Capture the cell that displays the provided text and extract its (X, Y) central coordinate. 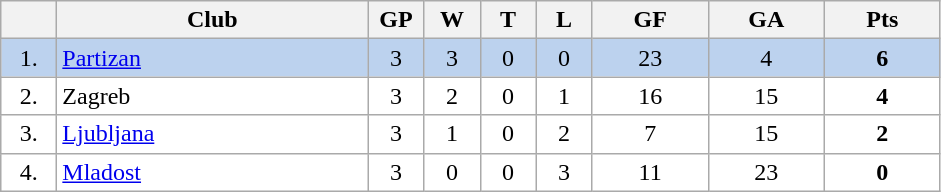
T (508, 20)
6 (882, 58)
Mladost (212, 172)
4. (29, 172)
L (564, 20)
3. (29, 134)
GP (396, 20)
7 (650, 134)
Ljubljana (212, 134)
2. (29, 96)
W (452, 20)
GF (650, 20)
GA (766, 20)
16 (650, 96)
11 (650, 172)
Club (212, 20)
Pts (882, 20)
Zagreb (212, 96)
Partizan (212, 58)
1. (29, 58)
